Search for the cell housing the specified text and yield its (X, Y) center coordinate. 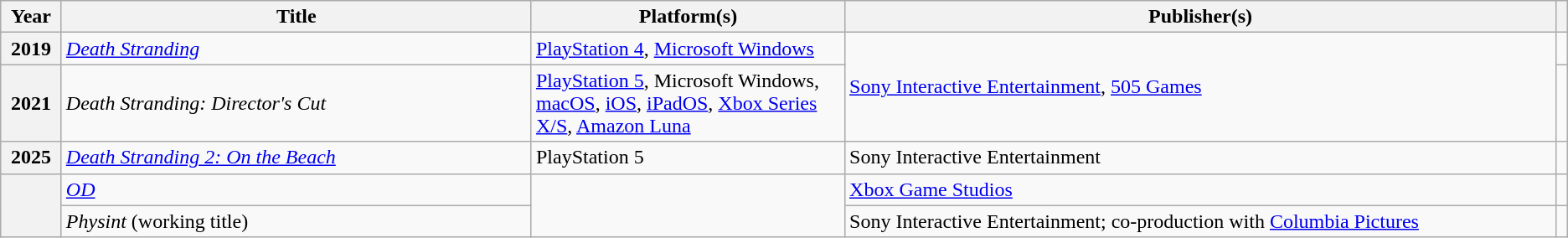
Year (32, 17)
2021 (32, 103)
Platform(s) (688, 17)
Sony Interactive Entertainment; co-production with Columbia Pictures (1201, 221)
2019 (32, 49)
Title (297, 17)
Publisher(s) (1201, 17)
Death Stranding 2: On the Beach (297, 158)
Sony Interactive Entertainment (1201, 158)
Death Stranding (297, 49)
PlayStation 5, Microsoft Windows, macOS, iOS, iPadOS, Xbox Series X/S, Amazon Luna (688, 103)
PlayStation 5 (688, 158)
Physint (working title) (297, 221)
OD (297, 189)
Xbox Game Studios (1201, 189)
Death Stranding: Director's Cut (297, 103)
PlayStation 4, Microsoft Windows (688, 49)
Sony Interactive Entertainment, 505 Games (1201, 87)
2025 (32, 158)
